Provide the (x, y) coordinate of the cell's center where the given text is located.  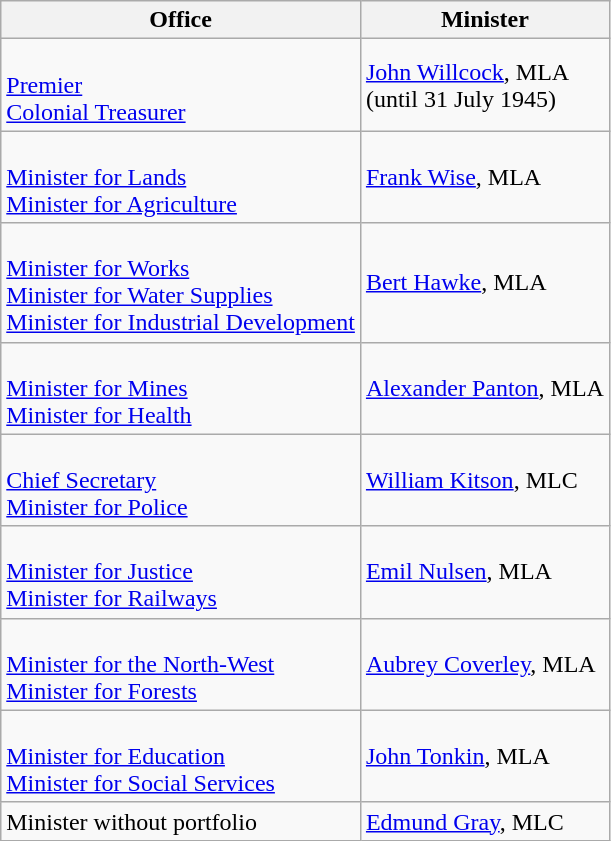
Minister for Mines Minister for Health (181, 388)
Minister for Education Minister for Social Services (181, 756)
Minister for Justice Minister for Railways (181, 572)
Minister for Lands Minister for Agriculture (181, 177)
Office (181, 20)
Premier Colonial Treasurer (181, 85)
Alexander Panton, MLA (484, 388)
Minister without portfolio (181, 821)
John Tonkin, MLA (484, 756)
Chief Secretary Minister for Police (181, 480)
Minister for the North-West Minister for Forests (181, 664)
Minister for Works Minister for Water Supplies Minister for Industrial Development (181, 282)
Aubrey Coverley, MLA (484, 664)
Frank Wise, MLA (484, 177)
Minister (484, 20)
Edmund Gray, MLC (484, 821)
William Kitson, MLC (484, 480)
Bert Hawke, MLA (484, 282)
John Willcock, MLA(until 31 July 1945) (484, 85)
Emil Nulsen, MLA (484, 572)
